Pinpoint the cell where the given text exists, returning its [X, Y] midpoint coordinate. 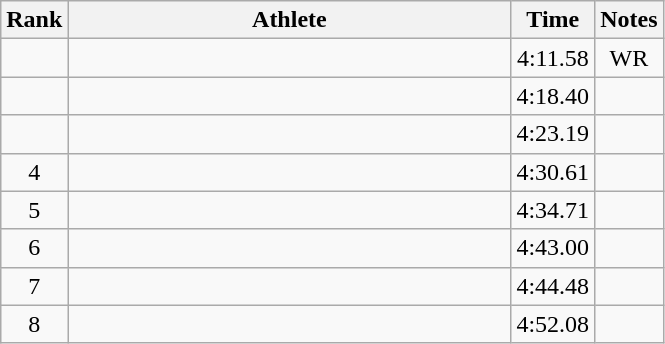
6 [34, 248]
WR [629, 58]
4 [34, 172]
Rank [34, 20]
4:52.08 [553, 324]
4:11.58 [553, 58]
4:18.40 [553, 96]
7 [34, 286]
4:23.19 [553, 134]
Time [553, 20]
Athlete [290, 20]
5 [34, 210]
4:43.00 [553, 248]
4:44.48 [553, 286]
4:30.61 [553, 172]
4:34.71 [553, 210]
Notes [629, 20]
8 [34, 324]
